Find where the given text appears and provide that cell's center as (x, y) coordinate. 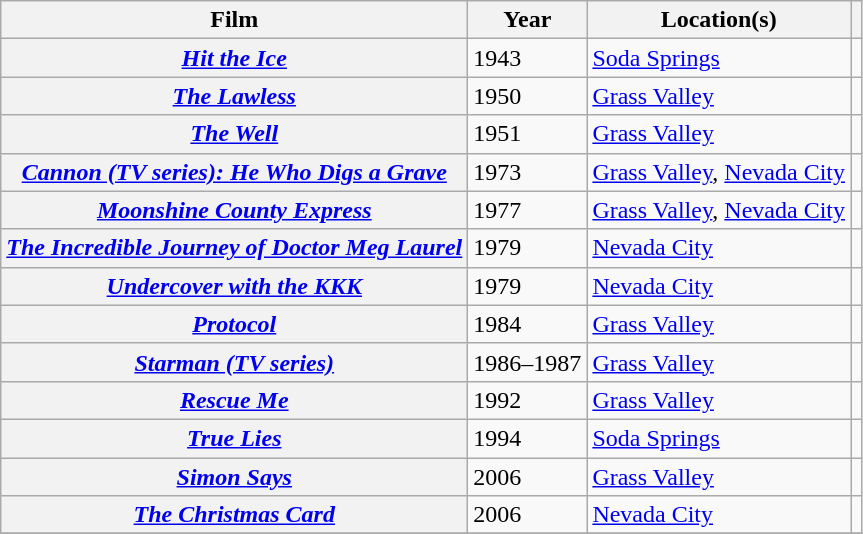
Location(s) (719, 20)
1943 (528, 58)
1984 (528, 324)
Rescue Me (234, 400)
1973 (528, 172)
Year (528, 20)
Simon Says (234, 477)
The Christmas Card (234, 515)
Undercover with the KKK (234, 286)
The Incredible Journey of Doctor Meg Laurel (234, 248)
The Lawless (234, 96)
Starman (TV series) (234, 362)
The Well (234, 134)
1994 (528, 438)
Cannon (TV series): He Who Digs a Grave (234, 172)
1977 (528, 210)
True Lies (234, 438)
Hit the Ice (234, 58)
1992 (528, 400)
Moonshine County Express (234, 210)
1951 (528, 134)
1986–1987 (528, 362)
1950 (528, 96)
Film (234, 20)
Protocol (234, 324)
